Extract the [X, Y] coordinate from the center of the cell holding the provided text.  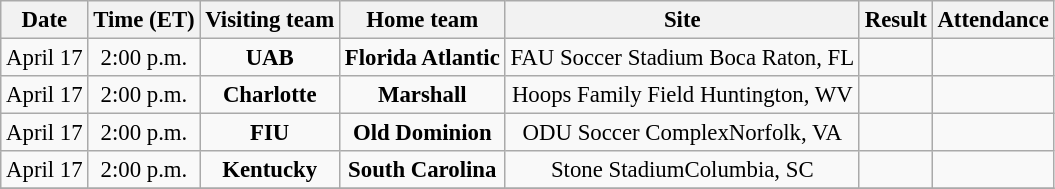
South Carolina [422, 170]
Charlotte [270, 95]
Marshall [422, 95]
FAU Soccer Stadium Boca Raton, FL [682, 58]
Hoops Family Field Huntington, WV [682, 95]
Time (ET) [144, 20]
UAB [270, 58]
Stone StadiumColumbia, SC [682, 170]
Attendance [993, 20]
ODU Soccer ComplexNorfolk, VA [682, 133]
Old Dominion [422, 133]
Result [896, 20]
Florida Atlantic [422, 58]
Kentucky [270, 170]
FIU [270, 133]
Site [682, 20]
Visiting team [270, 20]
Date [44, 20]
Home team [422, 20]
